Find where the given text appears and provide that cell's center as [x, y] coordinate. 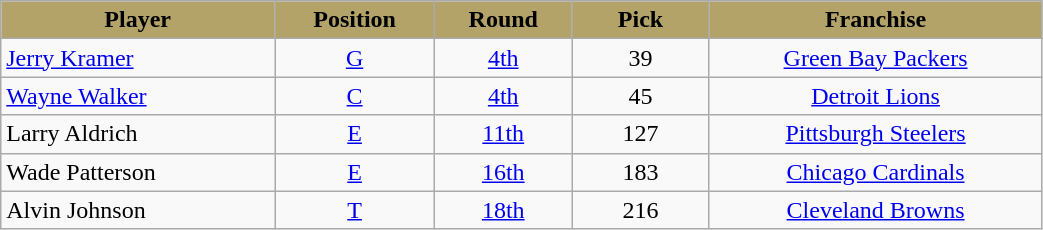
Cleveland Browns [876, 210]
Green Bay Packers [876, 58]
Player [138, 20]
39 [640, 58]
Round [504, 20]
Jerry Kramer [138, 58]
Larry Aldrich [138, 134]
18th [504, 210]
127 [640, 134]
Pick [640, 20]
T [355, 210]
Pittsburgh Steelers [876, 134]
C [355, 96]
45 [640, 96]
Wade Patterson [138, 172]
11th [504, 134]
Wayne Walker [138, 96]
Alvin Johnson [138, 210]
G [355, 58]
Detroit Lions [876, 96]
16th [504, 172]
216 [640, 210]
Franchise [876, 20]
183 [640, 172]
Chicago Cardinals [876, 172]
Position [355, 20]
